Extract the [X, Y] coordinate from the center of the cell holding the provided text.  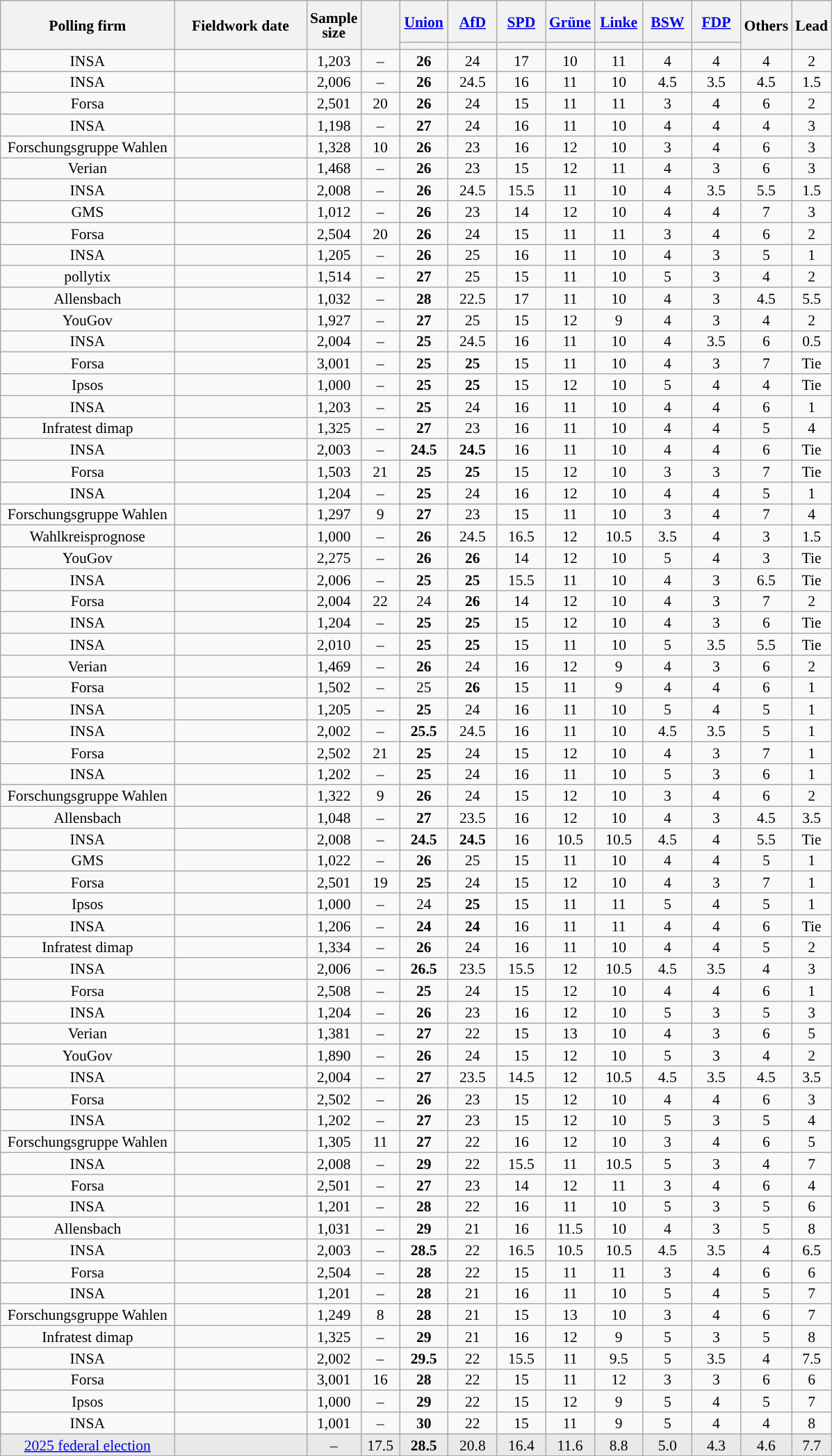
22.5 [473, 299]
1,048 [334, 817]
1,514 [334, 277]
1,032 [334, 299]
16.4 [521, 1444]
1,022 [334, 860]
1,206 [334, 926]
26.5 [424, 969]
1,297 [334, 514]
20.8 [473, 1444]
FDP [716, 22]
14.5 [521, 1077]
1,469 [334, 666]
1,198 [334, 125]
SPD [521, 22]
9.5 [619, 1358]
1,322 [334, 796]
4.3 [716, 1444]
1,328 [334, 147]
Fieldwork date [240, 25]
Lead [812, 25]
Others [766, 25]
11.6 [570, 1444]
30 [424, 1423]
1,468 [334, 168]
25.5 [424, 731]
1,381 [334, 1034]
17.5 [380, 1444]
1,502 [334, 688]
1,001 [334, 1423]
1,012 [334, 211]
7.7 [812, 1444]
2025 federal election [88, 1444]
8.8 [619, 1444]
1,334 [334, 947]
AfD [473, 22]
Linke [619, 22]
5.0 [667, 1444]
11.5 [570, 1229]
19 [380, 883]
0.5 [812, 342]
Polling firm [88, 25]
29.5 [424, 1358]
7.5 [812, 1358]
1,305 [334, 1143]
Grüne [570, 22]
4.6 [766, 1444]
1,249 [334, 1315]
Wahlkreisprognose [88, 537]
1,890 [334, 1055]
Union [424, 22]
pollytix [88, 277]
2,508 [334, 991]
2,275 [334, 557]
2,010 [334, 645]
Samplesize [334, 25]
1,503 [334, 471]
1,031 [334, 1229]
BSW [667, 22]
1,927 [334, 320]
